Capture the cell that displays the provided text and extract its (x, y) central coordinate. 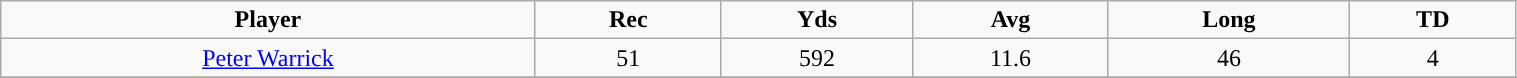
TD (1433, 20)
Player (268, 20)
Long (1228, 20)
11.6 (1010, 58)
Avg (1010, 20)
46 (1228, 58)
51 (628, 58)
Rec (628, 20)
Peter Warrick (268, 58)
Yds (816, 20)
4 (1433, 58)
592 (816, 58)
